Return the [x, y] coordinate for the center point of the cell that contains the specified text.  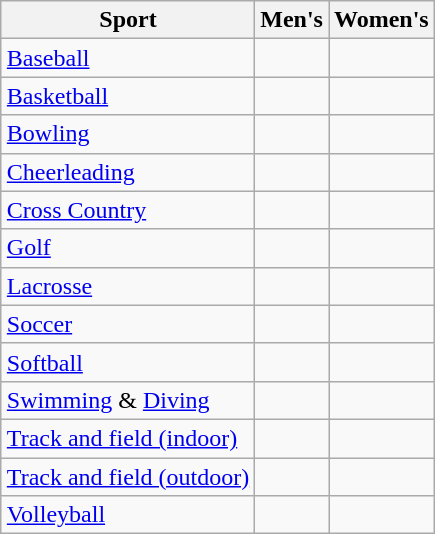
Volleyball [128, 515]
Cheerleading [128, 172]
Lacrosse [128, 286]
Swimming & Diving [128, 400]
Softball [128, 362]
Track and field (indoor) [128, 438]
Baseball [128, 58]
Golf [128, 248]
Basketball [128, 96]
Men's [292, 20]
Soccer [128, 324]
Bowling [128, 134]
Track and field (outdoor) [128, 477]
Women's [381, 20]
Sport [128, 20]
Cross Country [128, 210]
